Pinpoint the cell where the given text exists, returning its (x, y) midpoint coordinate. 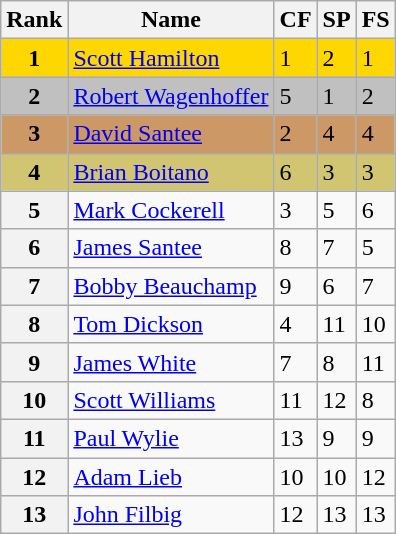
Tom Dickson (171, 324)
David Santee (171, 134)
Paul Wylie (171, 438)
FS (376, 20)
Scott Williams (171, 400)
Name (171, 20)
James White (171, 362)
Bobby Beauchamp (171, 286)
Scott Hamilton (171, 58)
Mark Cockerell (171, 210)
Robert Wagenhoffer (171, 96)
CF (296, 20)
Adam Lieb (171, 477)
Brian Boitano (171, 172)
SP (336, 20)
Rank (34, 20)
James Santee (171, 248)
John Filbig (171, 515)
